Return (x, y) of the center of cell containing provided text 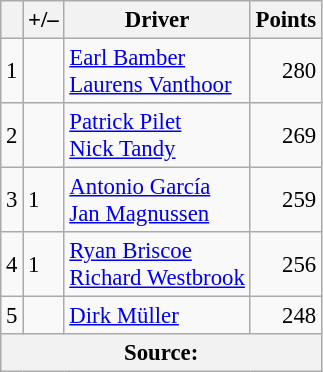
+/– (44, 20)
4 (12, 264)
256 (286, 264)
269 (286, 136)
280 (286, 72)
Points (286, 20)
Dirk Müller (157, 316)
Patrick Pilet Nick Tandy (157, 136)
3 (12, 200)
248 (286, 316)
259 (286, 200)
Source: (162, 353)
2 (12, 136)
Ryan Briscoe Richard Westbrook (157, 264)
Driver (157, 20)
Antonio García Jan Magnussen (157, 200)
5 (12, 316)
Earl Bamber Laurens Vanthoor (157, 72)
